Output the (X, Y) coordinate of the center of the cell containing the given text.  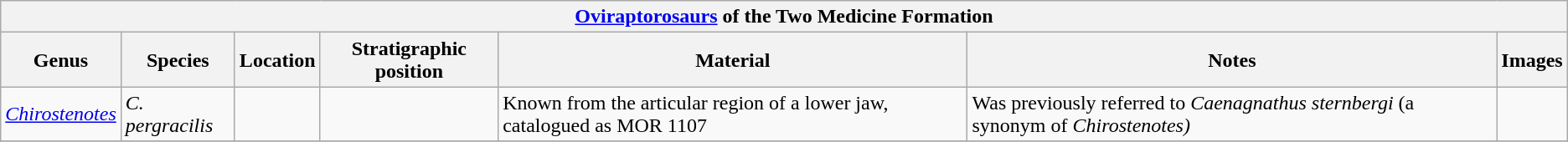
Material (733, 60)
Location (277, 60)
C. pergracilis (178, 114)
Genus (61, 60)
Notes (1232, 60)
Oviraptorosaurs of the Two Medicine Formation (784, 17)
Chirostenotes (61, 114)
Was previously referred to Caenagnathus sternbergi (a synonym of Chirostenotes) (1232, 114)
Images (1532, 60)
Known from the articular region of a lower jaw, catalogued as MOR 1107 (733, 114)
Stratigraphic position (409, 60)
Species (178, 60)
